Output the [x, y] coordinate of the center of the cell containing the given text.  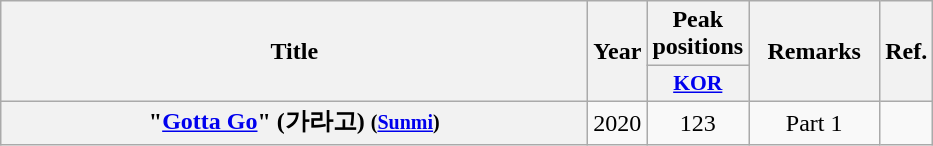
Part 1 [814, 122]
"Gotta Go" (가라고) (Sunmi) [294, 122]
KOR [698, 84]
Ref. [906, 52]
2020 [618, 122]
Year [618, 52]
Peakpositions [698, 34]
Title [294, 52]
123 [698, 122]
Remarks [814, 52]
